Identify which cell holds the provided text, then report its (X, Y) central coordinate. 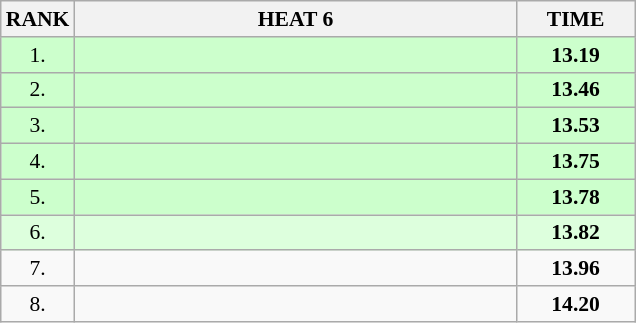
13.75 (576, 162)
HEAT 6 (295, 19)
13.53 (576, 126)
RANK (38, 19)
13.19 (576, 55)
3. (38, 126)
8. (38, 304)
13.78 (576, 197)
13.82 (576, 233)
6. (38, 233)
7. (38, 269)
5. (38, 197)
14.20 (576, 304)
13.96 (576, 269)
4. (38, 162)
1. (38, 55)
13.46 (576, 90)
2. (38, 90)
TIME (576, 19)
